Scan for the cell matching the given text and deliver its [x, y] coordinate at center. 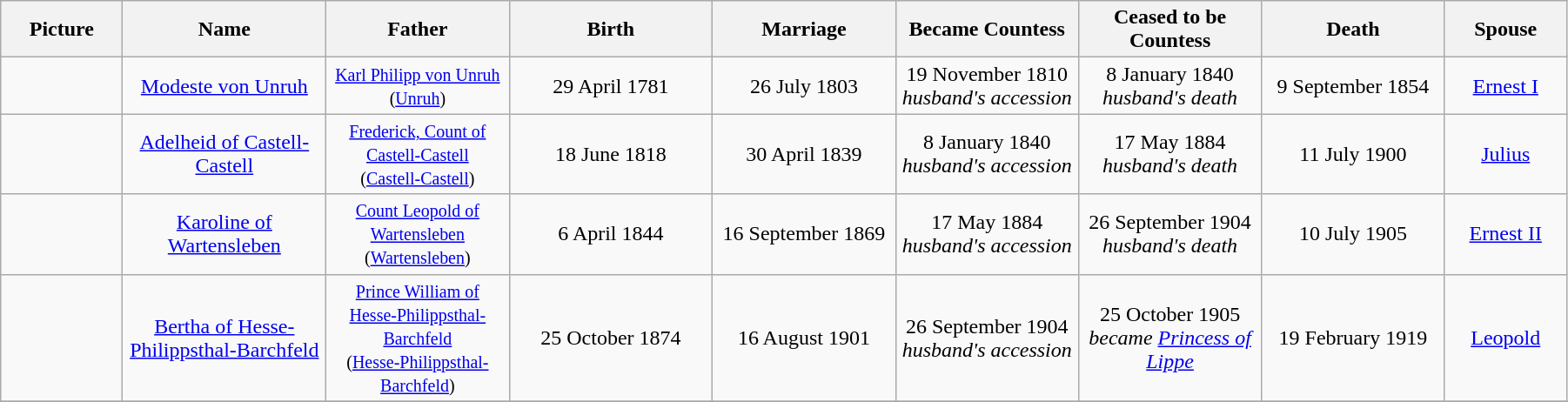
Name [224, 30]
10 July 1905 [1353, 234]
6 April 1844 [611, 234]
Death [1353, 30]
19 November 1810husband's accession [987, 85]
16 September 1869 [804, 234]
Became Countess [987, 30]
26 July 1803 [804, 85]
Karl Philipp von Unruh(Unruh) [418, 85]
8 January 1840husband's accession [987, 154]
17 May 1884husband's death [1169, 154]
18 June 1818 [611, 154]
25 October 1874 [611, 338]
30 April 1839 [804, 154]
19 February 1919 [1353, 338]
Modeste von Unruh [224, 85]
Karoline of Wartensleben [224, 234]
26 September 1904husband's death [1169, 234]
Marriage [804, 30]
Prince William of Hesse-Philippsthal-Barchfeld(Hesse-Philippsthal-Barchfeld) [418, 338]
26 September 1904husband's accession [987, 338]
Frederick, Count of Castell-Castell(Castell-Castell) [418, 154]
Count Leopold of Wartensleben(Wartensleben) [418, 234]
Ceased to be Countess [1169, 30]
Father [418, 30]
Bertha of Hesse-Philippsthal-Barchfeld [224, 338]
Spouse [1505, 30]
Ernest I [1505, 85]
8 January 1840husband's death [1169, 85]
25 October 1905became Princess of Lippe [1169, 338]
11 July 1900 [1353, 154]
Birth [611, 30]
Leopold [1505, 338]
Adelheid of Castell-Castell [224, 154]
17 May 1884husband's accession [987, 234]
16 August 1901 [804, 338]
Ernest II [1505, 234]
Julius [1505, 154]
Picture [62, 30]
29 April 1781 [611, 85]
9 September 1854 [1353, 85]
